Output the (x, y) coordinate of the center of the cell containing the given text.  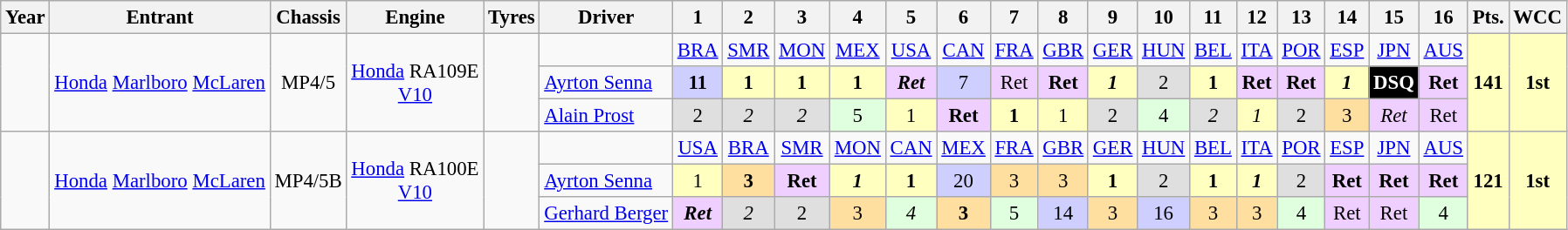
20 (964, 181)
WCC (1537, 17)
6 (964, 17)
10 (1164, 17)
MP4/5 (308, 84)
12 (1257, 17)
121 (1488, 181)
Chassis (308, 17)
Tyres (512, 17)
Gerhard Berger (606, 213)
Honda RA100EV10 (416, 181)
Engine (416, 17)
Alain Prost (606, 116)
MP4/5B (308, 181)
9 (1112, 17)
141 (1488, 84)
DSQ (1393, 83)
Honda RA109EV10 (416, 84)
Pts. (1488, 17)
Year (25, 17)
15 (1393, 17)
Entrant (160, 17)
13 (1301, 17)
8 (1063, 17)
Driver (606, 17)
